Detect which cell encompasses the target text, then output its [X, Y] center coordinate. 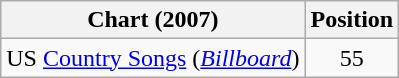
Chart (2007) [153, 20]
55 [352, 58]
US Country Songs (Billboard) [153, 58]
Position [352, 20]
